Capture the cell that displays the provided text and extract its (x, y) central coordinate. 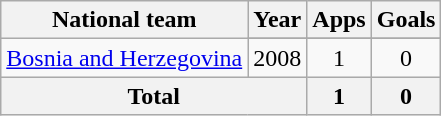
National team (124, 20)
Bosnia and Herzegovina (124, 58)
Apps (339, 20)
Total (154, 96)
Goals (406, 20)
Year (278, 20)
2008 (278, 58)
